Provide the [X, Y] coordinate of the cell's center where the given text is located.  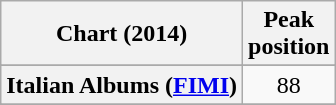
Peakposition [289, 34]
88 [289, 85]
Italian Albums (FIMI) [122, 85]
Chart (2014) [122, 34]
